Return [X, Y] of the center of cell containing provided text 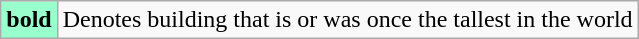
Denotes building that is or was once the tallest in the world [348, 20]
bold [29, 20]
